Return [X, Y] of the center of cell containing provided text 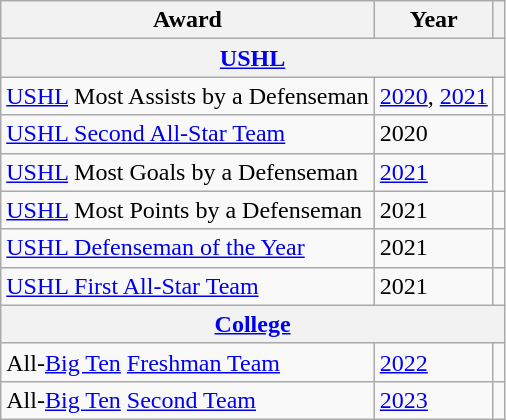
USHL Most Goals by a Defenseman [188, 172]
College [253, 324]
2020, 2021 [434, 96]
Year [434, 20]
USHL Second All-Star Team [188, 134]
USHL First All-Star Team [188, 286]
USHL Defenseman of the Year [188, 248]
All-Big Ten Freshman Team [188, 362]
USHL Most Points by a Defenseman [188, 210]
USHL Most Assists by a Defenseman [188, 96]
USHL [253, 58]
2020 [434, 134]
Award [188, 20]
2022 [434, 362]
2023 [434, 400]
All-Big Ten Second Team [188, 400]
